For the text-containing cell, return its midpoint in (X, Y) coordinate format. 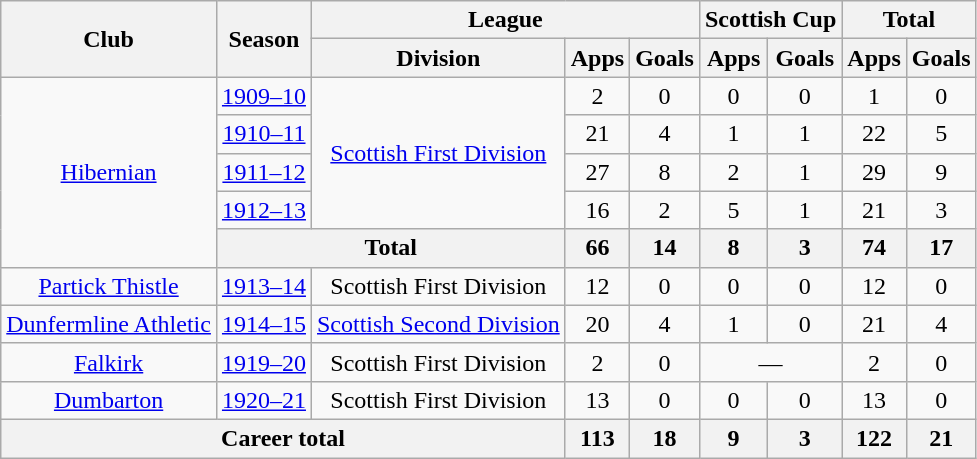
Falkirk (109, 362)
Club (109, 39)
Scottish Cup (770, 20)
Hibernian (109, 172)
1914–15 (264, 324)
1911–12 (264, 172)
18 (665, 438)
Season (264, 39)
1920–21 (264, 400)
1913–14 (264, 286)
66 (597, 248)
20 (597, 324)
122 (874, 438)
27 (597, 172)
14 (665, 248)
17 (941, 248)
Career total (283, 438)
Division (438, 58)
1912–13 (264, 210)
113 (597, 438)
74 (874, 248)
1919–20 (264, 362)
29 (874, 172)
1910–11 (264, 134)
Scottish Second Division (438, 324)
Dunfermline Athletic (109, 324)
16 (597, 210)
22 (874, 134)
Partick Thistle (109, 286)
Dumbarton (109, 400)
— (770, 362)
1909–10 (264, 96)
League (505, 20)
